Identify which cell holds the provided text, then report its (X, Y) central coordinate. 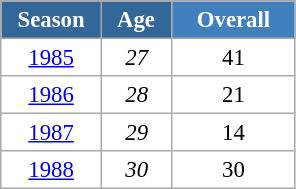
1985 (52, 58)
14 (234, 133)
21 (234, 95)
Age (136, 20)
Overall (234, 20)
1987 (52, 133)
41 (234, 58)
27 (136, 58)
1986 (52, 95)
28 (136, 95)
1988 (52, 170)
Season (52, 20)
29 (136, 133)
